Detect which cell encompasses the target text, then output its (x, y) center coordinate. 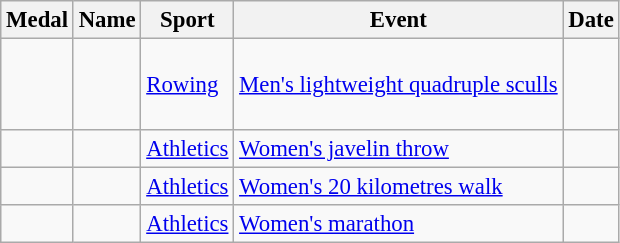
Women's marathon (398, 224)
Men's lightweight quadruple sculls (398, 85)
Event (398, 20)
Women's 20 kilometres walk (398, 187)
Name (107, 20)
Women's javelin throw (398, 149)
Sport (188, 20)
Medal (38, 20)
Rowing (188, 85)
Date (591, 20)
